Output the (x, y) coordinate of the center of the cell containing the given text.  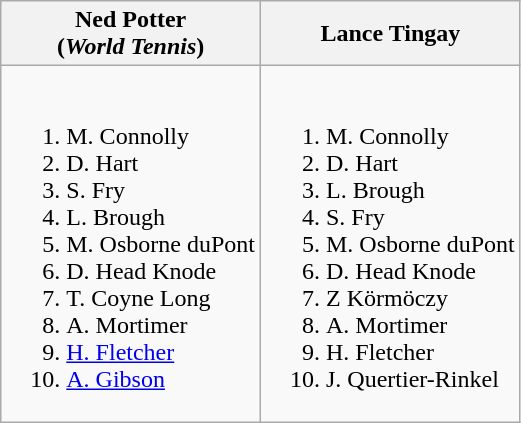
M. Connolly D. Hart S. Fry L. Brough M. Osborne duPont D. Head Knode T. Coyne Long A. Mortimer H. Fletcher A. Gibson (131, 244)
Ned Potter(World Tennis) (131, 34)
M. Connolly D. Hart L. Brough S. Fry M. Osborne duPont D. Head Knode Z Körmöczy A. Mortimer H. Fletcher J. Quertier-Rinkel (390, 244)
Lance Tingay (390, 34)
